Identify which cell holds the provided text, then report its [x, y] central coordinate. 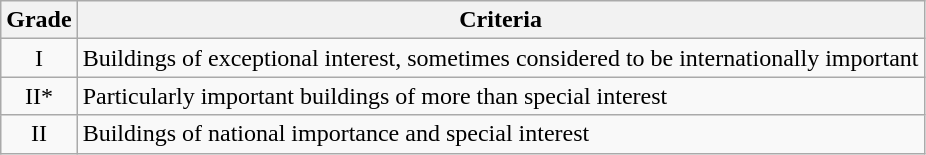
Particularly important buildings of more than special interest [500, 96]
Buildings of national importance and special interest [500, 134]
Grade [39, 20]
Buildings of exceptional interest, sometimes considered to be internationally important [500, 58]
II [39, 134]
I [39, 58]
II* [39, 96]
Criteria [500, 20]
